Extract the [x, y] coordinate from the center of the cell holding the provided text.  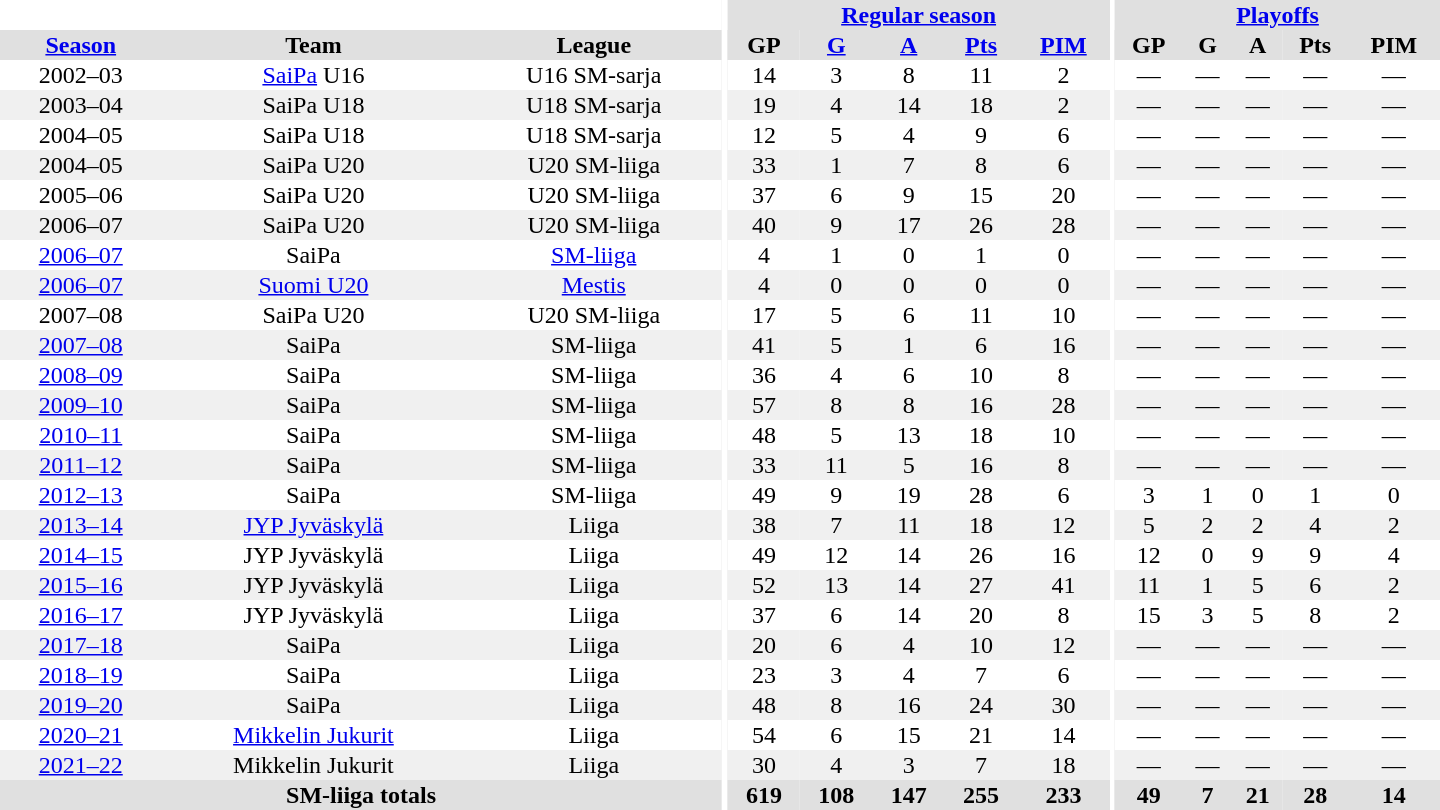
U16 SM-sarja [594, 75]
2002–03 [81, 75]
255 [981, 795]
147 [909, 795]
2010–11 [81, 435]
2018–19 [81, 675]
Team [314, 45]
2011–12 [81, 465]
2019–20 [81, 705]
23 [764, 675]
40 [764, 225]
2003–04 [81, 105]
108 [836, 795]
2008–09 [81, 375]
2013–14 [81, 525]
SM-liiga totals [361, 795]
27 [981, 585]
Regular season [919, 15]
2020–21 [81, 735]
League [594, 45]
Mestis [594, 285]
619 [764, 795]
2012–13 [81, 495]
52 [764, 585]
24 [981, 705]
36 [764, 375]
2009–10 [81, 405]
54 [764, 735]
2016–17 [81, 615]
2021–22 [81, 765]
2015–16 [81, 585]
233 [1063, 795]
Playoffs [1278, 15]
2005–06 [81, 195]
SaiPa U16 [314, 75]
38 [764, 525]
2014–15 [81, 555]
57 [764, 405]
Suomi U20 [314, 285]
2017–18 [81, 645]
Season [81, 45]
